Detect which cell encompasses the target text, then output its [X, Y] center coordinate. 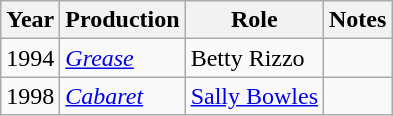
Cabaret [122, 96]
Sally Bowles [254, 96]
Production [122, 20]
1998 [30, 96]
Betty Rizzo [254, 58]
Grease [122, 58]
1994 [30, 58]
Role [254, 20]
Notes [358, 20]
Year [30, 20]
